Provide the (X, Y) coordinate of the cell's center where the given text is located.  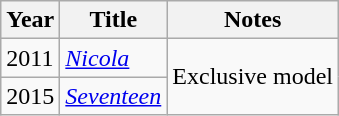
Year (30, 20)
2015 (30, 96)
Exclusive model (253, 77)
Title (114, 20)
Seventeen (114, 96)
Notes (253, 20)
2011 (30, 58)
Nicola (114, 58)
